From the cell containing the given text, extract its center point as (x, y) coordinate. 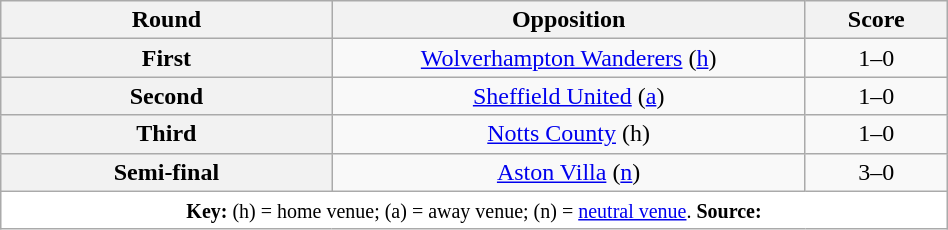
3–0 (876, 172)
Semi-final (166, 172)
Wolverhampton Wanderers (h) (568, 58)
Round (166, 20)
Score (876, 20)
Second (166, 96)
Aston Villa (n) (568, 172)
Opposition (568, 20)
Sheffield United (a) (568, 96)
Key: (h) = home venue; (a) = away venue; (n) = neutral venue. Source: (474, 210)
Third (166, 134)
First (166, 58)
Notts County (h) (568, 134)
